Determine the (X, Y) coordinate at the center of the cell enclosing the given text.  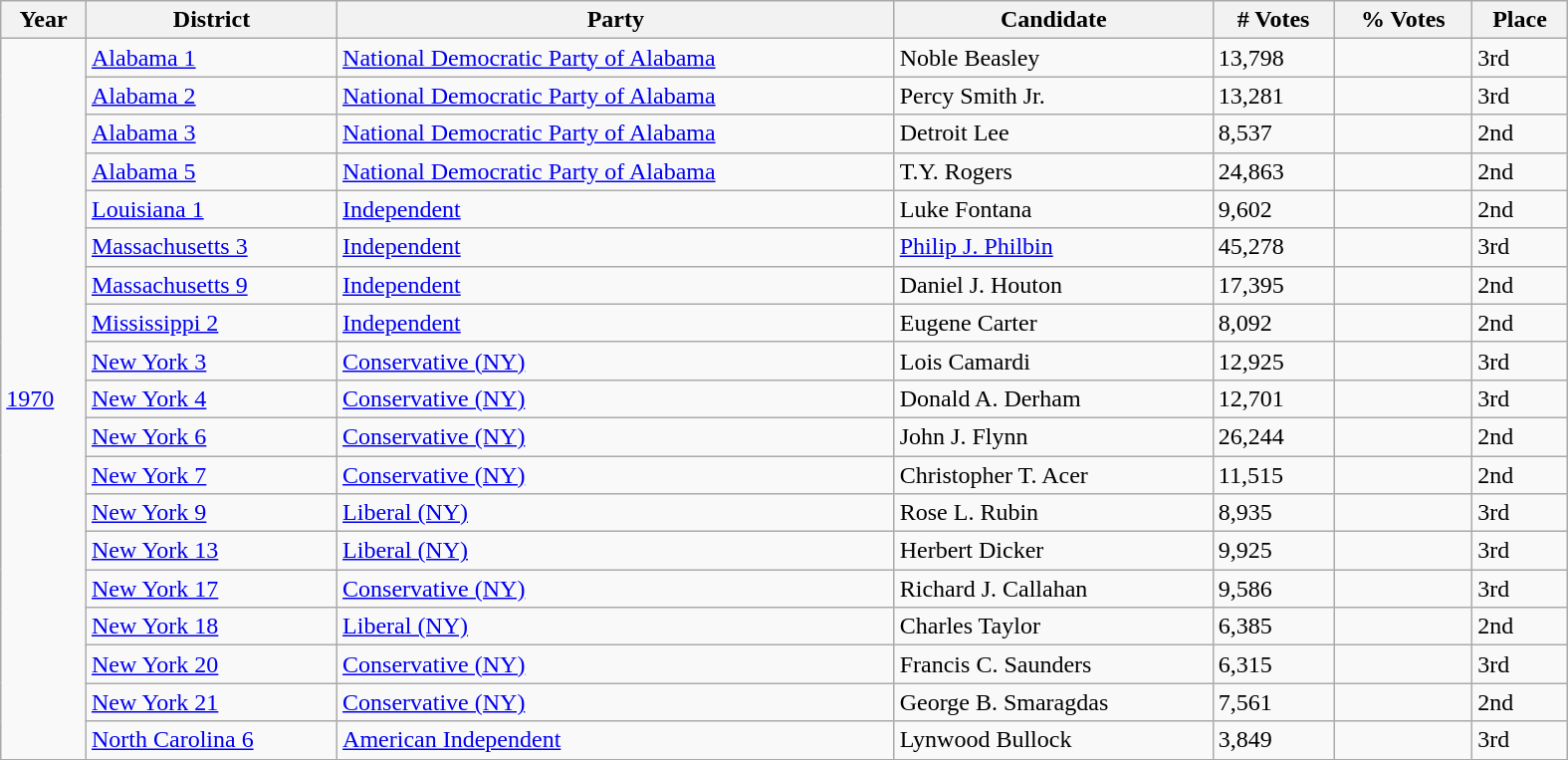
Louisiana 1 (211, 209)
24,863 (1273, 171)
Alabama 1 (211, 58)
North Carolina 6 (211, 740)
% Votes (1404, 20)
45,278 (1273, 247)
New York 13 (211, 551)
New York 21 (211, 702)
George B. Smaragdas (1053, 702)
Alabama 3 (211, 133)
17,395 (1273, 285)
District (211, 20)
13,281 (1273, 96)
Alabama 2 (211, 96)
Massachusetts 9 (211, 285)
9,925 (1273, 551)
Candidate (1053, 20)
New York 4 (211, 398)
Donald A. Derham (1053, 398)
6,315 (1273, 664)
# Votes (1273, 20)
8,092 (1273, 323)
Percy Smith Jr. (1053, 96)
New York 7 (211, 475)
American Independent (616, 740)
Francis C. Saunders (1053, 664)
New York 6 (211, 436)
Rose L. Rubin (1053, 513)
New York 18 (211, 627)
Herbert Dicker (1053, 551)
New York 17 (211, 589)
Place (1519, 20)
T.Y. Rogers (1053, 171)
6,385 (1273, 627)
12,701 (1273, 398)
Lois Camardi (1053, 361)
Daniel J. Houton (1053, 285)
Massachusetts 3 (211, 247)
Philip J. Philbin (1053, 247)
Charles Taylor (1053, 627)
9,586 (1273, 589)
Lynwood Bullock (1053, 740)
9,602 (1273, 209)
8,537 (1273, 133)
13,798 (1273, 58)
New York 20 (211, 664)
Mississippi 2 (211, 323)
Richard J. Callahan (1053, 589)
11,515 (1273, 475)
26,244 (1273, 436)
8,935 (1273, 513)
Eugene Carter (1053, 323)
1970 (44, 398)
Alabama 5 (211, 171)
12,925 (1273, 361)
New York 3 (211, 361)
7,561 (1273, 702)
Year (44, 20)
John J. Flynn (1053, 436)
Detroit Lee (1053, 133)
Luke Fontana (1053, 209)
New York 9 (211, 513)
3,849 (1273, 740)
Party (616, 20)
Noble Beasley (1053, 58)
Christopher T. Acer (1053, 475)
